Return the [X, Y] coordinate for the center point of the cell that contains the specified text.  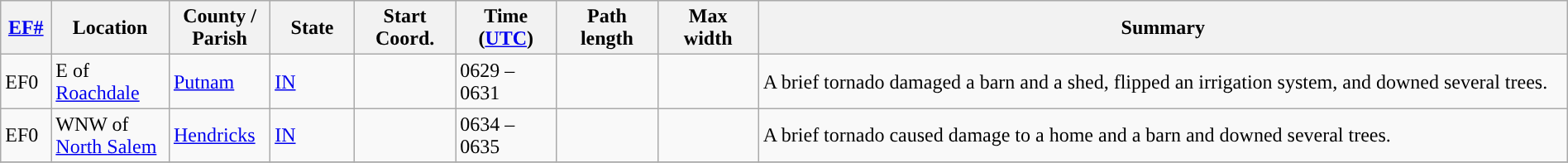
Summary [1163, 28]
A brief tornado damaged a barn and a shed, flipped an irrigation system, and downed several trees. [1163, 81]
Location [111, 28]
0634 – 0635 [506, 136]
Time (UTC) [506, 28]
A brief tornado caused damage to a home and a barn and downed several trees. [1163, 136]
Putnam [219, 81]
County / Parish [219, 28]
Hendricks [219, 136]
Max width [708, 28]
WNW of North Salem [111, 136]
0629 – 0631 [506, 81]
State [313, 28]
Path length [607, 28]
E of Roachdale [111, 81]
EF# [26, 28]
Start Coord. [404, 28]
